Capture the cell that displays the provided text and extract its (x, y) central coordinate. 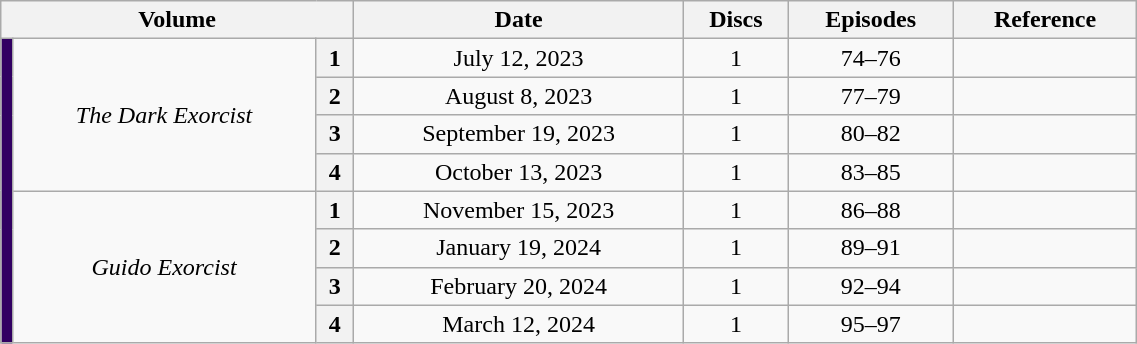
Volume (178, 20)
77–79 (870, 96)
83–85 (870, 172)
January 19, 2024 (518, 248)
Discs (736, 20)
80–82 (870, 134)
74–76 (870, 58)
November 15, 2023 (518, 210)
The Dark Exorcist (164, 115)
August 8, 2023 (518, 96)
September 19, 2023 (518, 134)
Episodes (870, 20)
February 20, 2024 (518, 286)
95–97 (870, 324)
Reference (1045, 20)
Date (518, 20)
March 12, 2024 (518, 324)
86–88 (870, 210)
July 12, 2023 (518, 58)
October 13, 2023 (518, 172)
89–91 (870, 248)
Guido Exorcist (164, 267)
92–94 (870, 286)
